Extract the [X, Y] coordinate from the center of the cell holding the provided text.  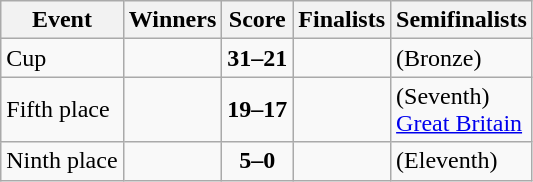
Score [258, 20]
31–21 [258, 58]
Fifth place [62, 110]
Cup [62, 58]
Ninth place [62, 161]
Finalists [342, 20]
19–17 [258, 110]
Semifinalists [462, 20]
(Eleventh) [462, 161]
Event [62, 20]
(Bronze) [462, 58]
(Seventh) Great Britain [462, 110]
Winners [172, 20]
5–0 [258, 161]
